Find where the given text appears and provide that cell's center as [x, y] coordinate. 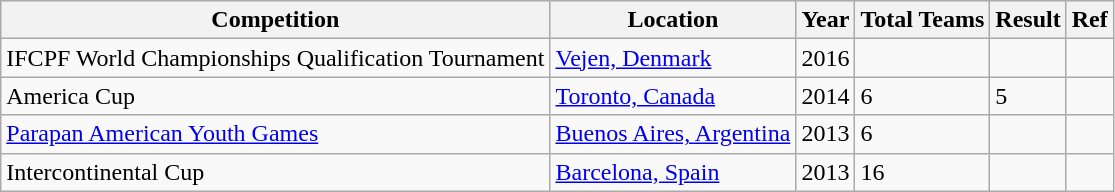
5 [1028, 96]
Total Teams [922, 20]
Result [1028, 20]
Toronto, Canada [673, 96]
2016 [826, 58]
America Cup [276, 96]
Vejen, Denmark [673, 58]
2014 [826, 96]
IFCPF World Championships Qualification Tournament [276, 58]
Intercontinental Cup [276, 172]
16 [922, 172]
Competition [276, 20]
Ref [1090, 20]
Parapan American Youth Games [276, 134]
Location [673, 20]
Barcelona, Spain [673, 172]
Year [826, 20]
Buenos Aires, Argentina [673, 134]
